Output the [x, y] coordinate of the center of the cell containing the given text.  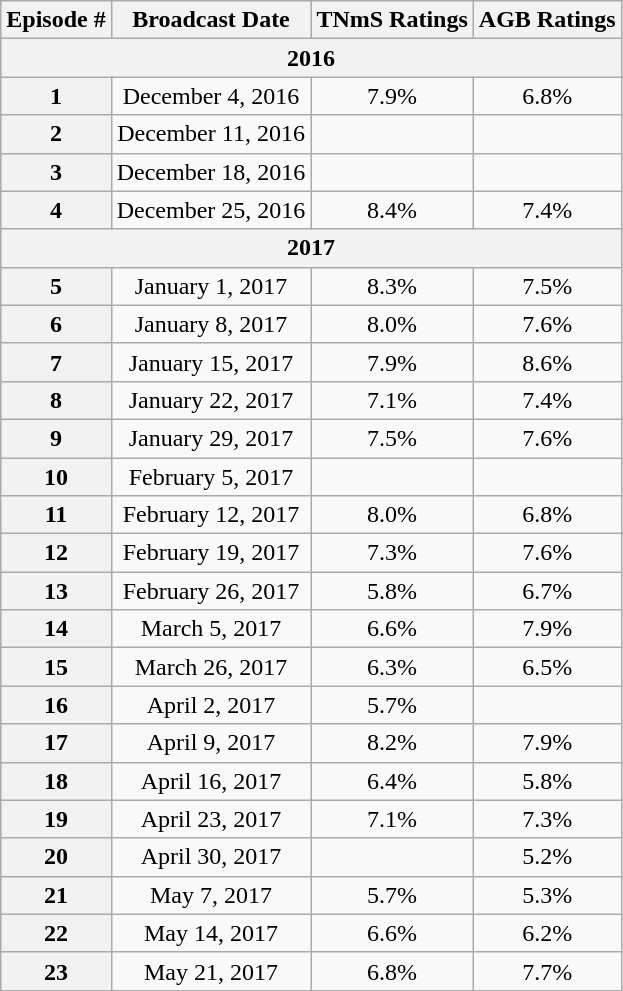
2016 [311, 58]
February 26, 2017 [211, 591]
12 [56, 553]
23 [56, 971]
8.6% [547, 362]
March 5, 2017 [211, 629]
March 26, 2017 [211, 667]
April 30, 2017 [211, 857]
6.7% [547, 591]
December 11, 2016 [211, 134]
1 [56, 96]
February 19, 2017 [211, 553]
January 1, 2017 [211, 286]
December 18, 2016 [211, 172]
May 21, 2017 [211, 971]
20 [56, 857]
January 29, 2017 [211, 438]
February 12, 2017 [211, 515]
5.2% [547, 857]
May 7, 2017 [211, 895]
January 8, 2017 [211, 324]
19 [56, 819]
10 [56, 477]
15 [56, 667]
Broadcast Date [211, 20]
2017 [311, 248]
8.2% [392, 743]
April 16, 2017 [211, 781]
April 2, 2017 [211, 705]
16 [56, 705]
February 5, 2017 [211, 477]
4 [56, 210]
May 14, 2017 [211, 933]
14 [56, 629]
6.3% [392, 667]
6 [56, 324]
8 [56, 400]
13 [56, 591]
7 [56, 362]
21 [56, 895]
Episode # [56, 20]
January 22, 2017 [211, 400]
9 [56, 438]
8.3% [392, 286]
April 23, 2017 [211, 819]
8.4% [392, 210]
11 [56, 515]
April 9, 2017 [211, 743]
6.4% [392, 781]
17 [56, 743]
2 [56, 134]
3 [56, 172]
December 25, 2016 [211, 210]
5.3% [547, 895]
6.5% [547, 667]
TNmS Ratings [392, 20]
7.7% [547, 971]
6.2% [547, 933]
5 [56, 286]
AGB Ratings [547, 20]
December 4, 2016 [211, 96]
January 15, 2017 [211, 362]
22 [56, 933]
18 [56, 781]
